Search for the cell housing the specified text and yield its [x, y] center coordinate. 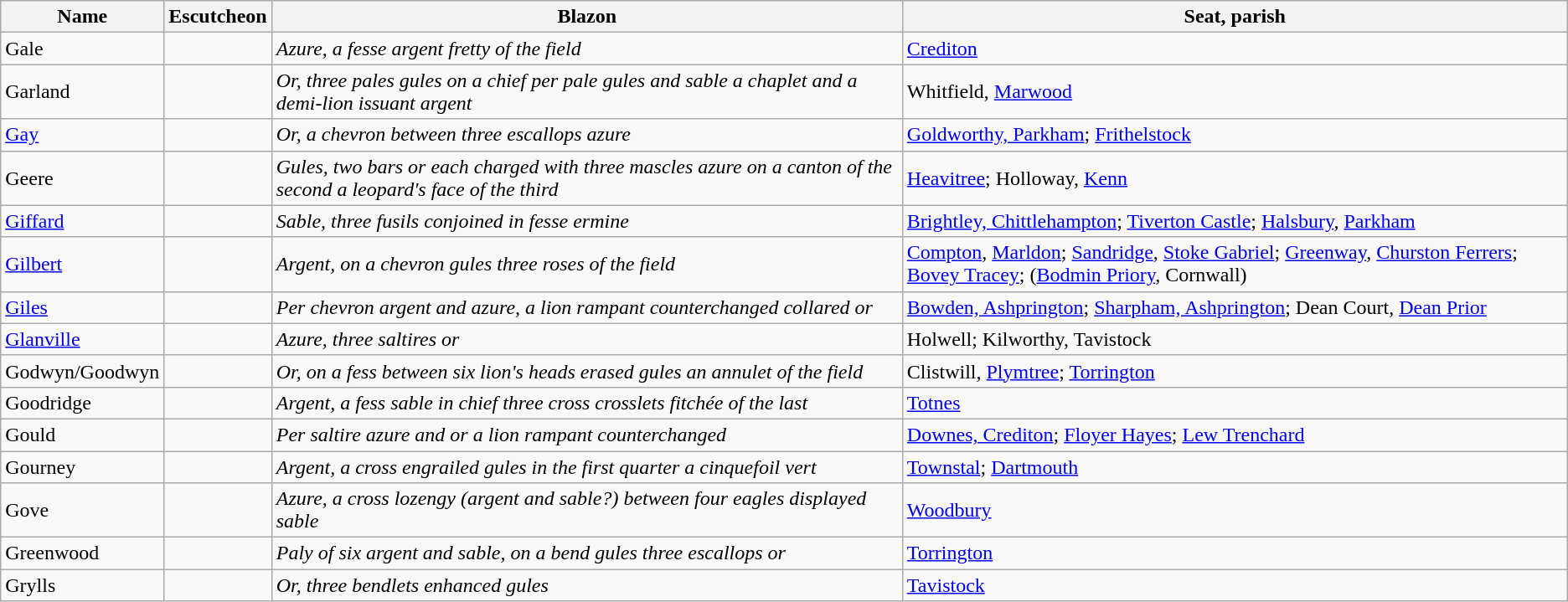
Goodridge [82, 403]
Whitfield, Marwood [1235, 92]
Downes, Crediton; Floyer Hayes; Lew Trenchard [1235, 435]
Giles [82, 307]
Townstal; Dartmouth [1235, 466]
Grylls [82, 585]
Heavitree; Holloway, Kenn [1235, 178]
Azure, a fesse argent fretty of the field [586, 49]
Crediton [1235, 49]
Clistwill, Plymtree; Torrington [1235, 371]
Greenwood [82, 553]
Or, three bendlets enhanced gules [586, 585]
Argent, on a chevron gules three roses of the field [586, 265]
Blazon [586, 17]
Per saltire azure and or a lion rampant counterchanged [586, 435]
Azure, three saltires or [586, 339]
Giffard [82, 221]
Gale [82, 49]
Gilbert [82, 265]
Tavistock [1235, 585]
Compton, Marldon; Sandridge, Stoke Gabriel; Greenway, Churston Ferrers; Bovey Tracey; (Bodmin Priory, Cornwall) [1235, 265]
Or, a chevron between three escallops azure [586, 135]
Or, on a fess between six lion's heads erased gules an annulet of the field [586, 371]
Garland [82, 92]
Totnes [1235, 403]
Seat, parish [1235, 17]
Escutcheon [218, 17]
Holwell; Kilworthy, Tavistock [1235, 339]
Bowden, Ashprington; Sharpham, Ashprington; Dean Court, Dean Prior [1235, 307]
Per chevron argent and azure, a lion rampant counterchanged collared or [586, 307]
Or, three pales gules on a chief per pale gules and sable a chaplet and a demi-lion issuant argent [586, 92]
Sable, three fusils conjoined in fesse ermine [586, 221]
Geere [82, 178]
Paly of six argent and sable, on a bend gules three escallops or [586, 553]
Argent, a fess sable in chief three cross crosslets fitchée of the last [586, 403]
Gove [82, 511]
Azure, a cross lozengy (argent and sable?) between four eagles displayed sable [586, 511]
Brightley, Chittlehampton; Tiverton Castle; Halsbury, Parkham [1235, 221]
Argent, a cross engrailed gules in the first quarter a cinquefoil vert [586, 466]
Gay [82, 135]
Gourney [82, 466]
Gules, two bars or each charged with three mascles azure on a canton of the second a leopard's face of the third [586, 178]
Glanville [82, 339]
Gould [82, 435]
Name [82, 17]
Goldworthy, Parkham; Frithelstock [1235, 135]
Torrington [1235, 553]
Godwyn/Goodwyn [82, 371]
Woodbury [1235, 511]
